Extract the [x, y] coordinate from the center of the cell holding the provided text.  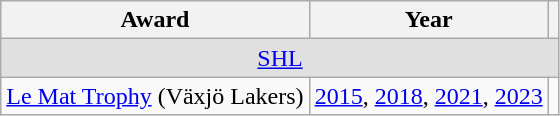
SHL [280, 58]
Year [428, 20]
Le Mat Trophy (Växjö Lakers) [155, 96]
2015, 2018, 2021, 2023 [428, 96]
Award [155, 20]
